From the cell containing the given text, extract its center point as (x, y) coordinate. 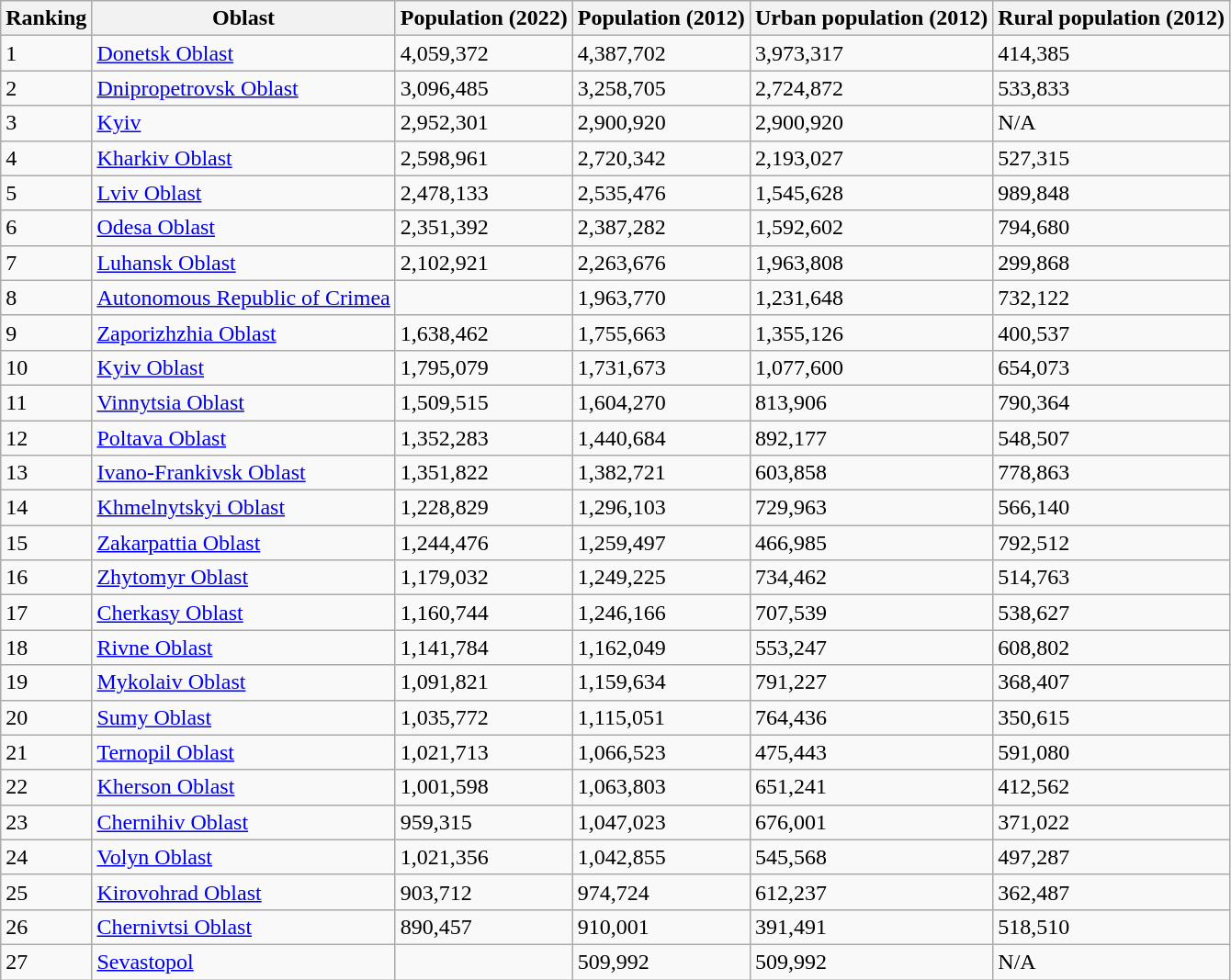
12 (46, 438)
1,731,673 (661, 367)
1,259,497 (661, 543)
Sevastopol (243, 962)
350,615 (1112, 717)
Oblast (243, 18)
497,287 (1112, 857)
Kirovohrad Oblast (243, 892)
1,249,225 (661, 578)
527,315 (1112, 158)
1,296,103 (661, 508)
1,440,684 (661, 438)
6 (46, 228)
4,387,702 (661, 53)
2 (46, 88)
Rural population (2012) (1112, 18)
14 (46, 508)
Ranking (46, 18)
24 (46, 857)
Ternopil Oblast (243, 752)
910,001 (661, 927)
1,021,713 (483, 752)
8 (46, 298)
362,487 (1112, 892)
1,231,648 (871, 298)
371,022 (1112, 822)
Zaporizhzhia Oblast (243, 332)
Sumy Oblast (243, 717)
989,848 (1112, 193)
15 (46, 543)
1,159,634 (661, 682)
1,963,808 (871, 263)
1,179,032 (483, 578)
707,539 (871, 613)
Kyiv Oblast (243, 367)
25 (46, 892)
299,868 (1112, 263)
Poltava Oblast (243, 438)
1,035,772 (483, 717)
Ivano-Frankivsk Oblast (243, 473)
591,080 (1112, 752)
400,537 (1112, 332)
518,510 (1112, 927)
Dnipropetrovsk Oblast (243, 88)
Chernihiv Oblast (243, 822)
Population (2022) (483, 18)
2,535,476 (661, 193)
2,102,921 (483, 263)
13 (46, 473)
792,512 (1112, 543)
533,833 (1112, 88)
1 (46, 53)
414,385 (1112, 53)
Zhytomyr Oblast (243, 578)
412,562 (1112, 787)
1,755,663 (661, 332)
2,598,961 (483, 158)
1,042,855 (661, 857)
Zakarpattia Oblast (243, 543)
Rivne Oblast (243, 648)
903,712 (483, 892)
608,802 (1112, 648)
1,604,270 (661, 402)
Kyiv (243, 123)
Urban population (2012) (871, 18)
2,724,872 (871, 88)
4,059,372 (483, 53)
368,407 (1112, 682)
466,985 (871, 543)
Kharkiv Oblast (243, 158)
17 (46, 613)
Population (2012) (661, 18)
Lviv Oblast (243, 193)
Luhansk Oblast (243, 263)
2,387,282 (661, 228)
Volyn Oblast (243, 857)
1,382,721 (661, 473)
1,162,049 (661, 648)
2,351,392 (483, 228)
974,724 (661, 892)
612,237 (871, 892)
548,507 (1112, 438)
651,241 (871, 787)
1,047,023 (661, 822)
21 (46, 752)
3 (46, 123)
Autonomous Republic of Crimea (243, 298)
1,063,803 (661, 787)
1,091,821 (483, 682)
603,858 (871, 473)
7 (46, 263)
778,863 (1112, 473)
Khmelnytskyi Oblast (243, 508)
1,115,051 (661, 717)
791,227 (871, 682)
475,443 (871, 752)
26 (46, 927)
1,795,079 (483, 367)
3,096,485 (483, 88)
Mykolaiv Oblast (243, 682)
729,963 (871, 508)
1,592,602 (871, 228)
892,177 (871, 438)
27 (46, 962)
1,509,515 (483, 402)
391,491 (871, 927)
Cherkasy Oblast (243, 613)
1,244,476 (483, 543)
19 (46, 682)
Odesa Oblast (243, 228)
22 (46, 787)
Chernivtsi Oblast (243, 927)
890,457 (483, 927)
16 (46, 578)
3,973,317 (871, 53)
4 (46, 158)
1,246,166 (661, 613)
1,066,523 (661, 752)
1,141,784 (483, 648)
20 (46, 717)
1,351,822 (483, 473)
545,568 (871, 857)
1,638,462 (483, 332)
11 (46, 402)
1,077,600 (871, 367)
23 (46, 822)
764,436 (871, 717)
1,352,283 (483, 438)
Kherson Oblast (243, 787)
2,193,027 (871, 158)
1,021,356 (483, 857)
9 (46, 332)
3,258,705 (661, 88)
790,364 (1112, 402)
5 (46, 193)
1,001,598 (483, 787)
514,763 (1112, 578)
2,263,676 (661, 263)
538,627 (1112, 613)
2,952,301 (483, 123)
2,720,342 (661, 158)
654,073 (1112, 367)
813,906 (871, 402)
794,680 (1112, 228)
734,462 (871, 578)
10 (46, 367)
676,001 (871, 822)
2,478,133 (483, 193)
959,315 (483, 822)
18 (46, 648)
1,160,744 (483, 613)
1,963,770 (661, 298)
732,122 (1112, 298)
1,228,829 (483, 508)
Donetsk Oblast (243, 53)
553,247 (871, 648)
566,140 (1112, 508)
1,355,126 (871, 332)
1,545,628 (871, 193)
Vinnytsia Oblast (243, 402)
